For the text-containing cell, return its midpoint in (x, y) coordinate format. 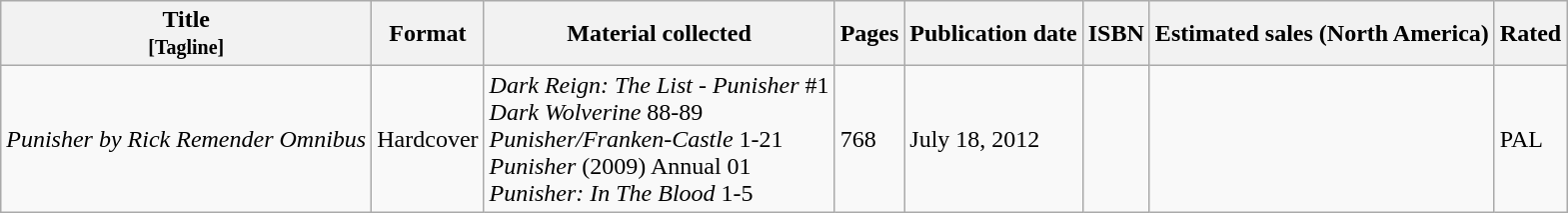
Publication date (993, 34)
Estimated sales (North America) (1321, 34)
Rated (1530, 34)
Title[Tagline] (186, 34)
Material collected (660, 34)
Punisher by Rick Remender Omnibus (186, 139)
Hardcover (428, 139)
July 18, 2012 (993, 139)
Format (428, 34)
768 (869, 139)
PAL (1530, 139)
Dark Reign: The List - Punisher #1Dark Wolverine 88-89Punisher/Franken-Castle 1-21Punisher (2009) Annual 01Punisher: In The Blood 1-5 (660, 139)
Pages (869, 34)
ISBN (1115, 34)
